Detect which cell encompasses the target text, then output its [x, y] center coordinate. 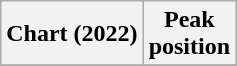
Chart (2022) [72, 34]
Peakposition [189, 34]
